Output the [x, y] coordinate of the center of the cell containing the given text.  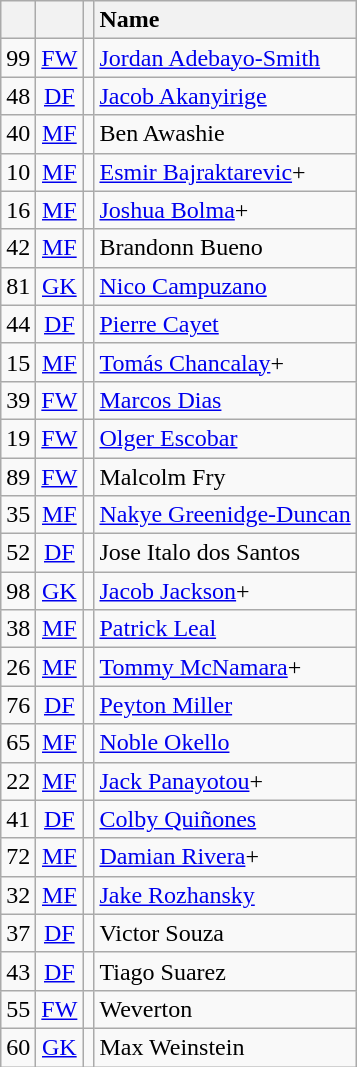
Max Weinstein [225, 1047]
Olger Escobar [225, 438]
89 [18, 477]
Pierre Cayet [225, 324]
Damian Rivera+ [225, 857]
60 [18, 1047]
35 [18, 515]
Jacob Akanyirige [225, 96]
55 [18, 1009]
81 [18, 286]
42 [18, 248]
Peyton Miller [225, 705]
26 [18, 667]
Tiago Suarez [225, 971]
Patrick Leal [225, 629]
Jack Panayotou+ [225, 781]
38 [18, 629]
Brandonn Bueno [225, 248]
52 [18, 553]
72 [18, 857]
Name [225, 20]
Noble Okello [225, 743]
15 [18, 362]
39 [18, 400]
Ben Awashie [225, 134]
Jose Italo dos Santos [225, 553]
99 [18, 58]
44 [18, 324]
Nakye Greenidge-Duncan [225, 515]
Esmir Bajraktarevic+ [225, 172]
Nico Campuzano [225, 286]
Tommy McNamara+ [225, 667]
Marcos Dias [225, 400]
48 [18, 96]
Joshua Bolma+ [225, 210]
40 [18, 134]
Jacob Jackson+ [225, 591]
37 [18, 933]
Jordan Adebayo-Smith [225, 58]
41 [18, 819]
43 [18, 971]
10 [18, 172]
16 [18, 210]
Colby Quiñones [225, 819]
19 [18, 438]
Malcolm Fry [225, 477]
Tomás Chancalay+ [225, 362]
Victor Souza [225, 933]
Weverton [225, 1009]
76 [18, 705]
22 [18, 781]
32 [18, 895]
65 [18, 743]
98 [18, 591]
Jake Rozhansky [225, 895]
